Return (x, y) of the center of cell containing provided text 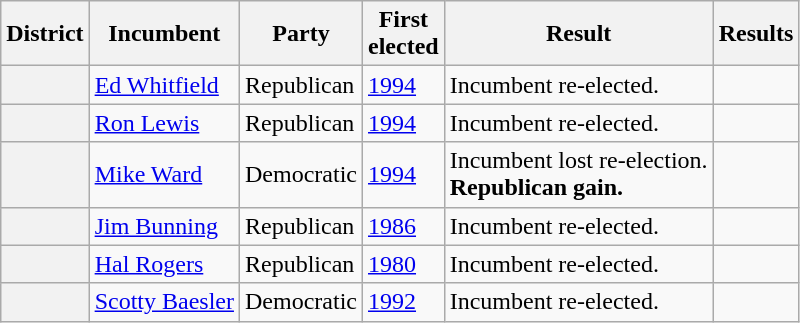
Mike Ward (164, 174)
Ed Whitfield (164, 85)
Party (300, 34)
Result (578, 34)
Incumbent lost re-election.Republican gain. (578, 174)
Hal Rogers (164, 264)
Incumbent (164, 34)
Firstelected (403, 34)
Ron Lewis (164, 123)
1992 (403, 302)
Jim Bunning (164, 226)
District (45, 34)
Scotty Baesler (164, 302)
1986 (403, 226)
Results (756, 34)
1980 (403, 264)
